Extract the (X, Y) coordinate from the center of the cell holding the provided text.  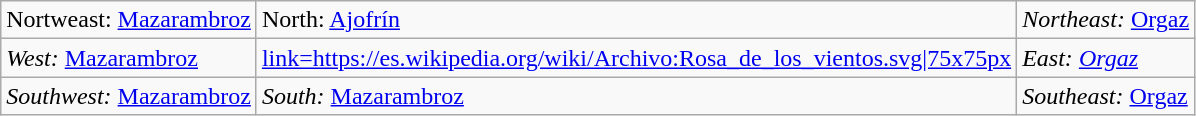
South: Mazarambroz (636, 96)
Northeast: Orgaz (1106, 20)
link=https://es.wikipedia.org/wiki/Archivo:Rosa_de_los_vientos.svg|75x75px (636, 58)
West: Mazarambroz (129, 58)
Nortweast: Mazarambroz (129, 20)
East: Orgaz (1106, 58)
Southwest: Mazarambroz (129, 96)
Southeast: Orgaz (1106, 96)
North: Ajofrín (636, 20)
